Provide the (X, Y) coordinate of the cell's center where the given text is located.  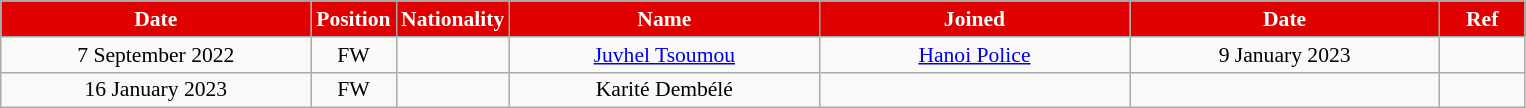
Joined (974, 19)
Hanoi Police (974, 55)
Juvhel Tsoumou (664, 55)
16 January 2023 (156, 90)
Position (354, 19)
9 January 2023 (1285, 55)
Nationality (452, 19)
Name (664, 19)
7 September 2022 (156, 55)
Karité Dembélé (664, 90)
Ref (1482, 19)
